Output the (X, Y) coordinate of the center of the cell containing the given text.  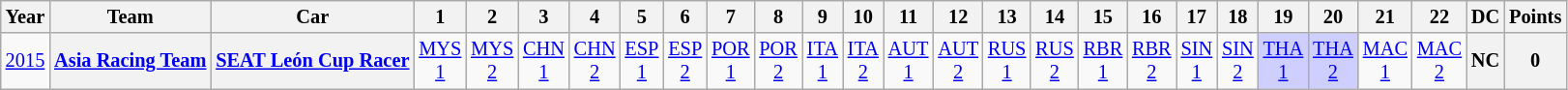
ITA1 (823, 61)
8 (777, 16)
AUT2 (958, 61)
1 (440, 16)
10 (863, 16)
SEAT León Cup Racer (312, 61)
ESP1 (642, 61)
9 (823, 16)
19 (1284, 16)
THA1 (1284, 61)
MAC1 (1385, 61)
AUT1 (909, 61)
2 (492, 16)
20 (1333, 16)
21 (1385, 16)
DC (1485, 16)
12 (958, 16)
5 (642, 16)
18 (1237, 16)
RBR1 (1103, 61)
Points (1535, 16)
14 (1054, 16)
Team (130, 16)
15 (1103, 16)
MAC2 (1439, 61)
POR2 (777, 61)
CHN1 (543, 61)
7 (731, 16)
Car (312, 16)
ESP2 (684, 61)
SIN2 (1237, 61)
THA2 (1333, 61)
SIN1 (1197, 61)
Asia Racing Team (130, 61)
17 (1197, 16)
22 (1439, 16)
11 (909, 16)
4 (595, 16)
RUS2 (1054, 61)
ITA2 (863, 61)
NC (1485, 61)
MYS2 (492, 61)
RBR2 (1151, 61)
MYS1 (440, 61)
POR1 (731, 61)
RUS1 (1007, 61)
16 (1151, 16)
6 (684, 16)
13 (1007, 16)
2015 (25, 61)
3 (543, 16)
Year (25, 16)
0 (1535, 61)
CHN2 (595, 61)
